Search for the cell housing the specified text and yield its (X, Y) center coordinate. 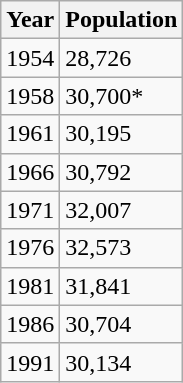
30,195 (122, 134)
32,573 (122, 248)
1954 (30, 58)
1986 (30, 324)
1966 (30, 172)
31,841 (122, 286)
30,134 (122, 362)
30,792 (122, 172)
Population (122, 20)
1981 (30, 286)
1971 (30, 210)
1961 (30, 134)
1976 (30, 248)
30,704 (122, 324)
30,700* (122, 96)
32,007 (122, 210)
1991 (30, 362)
Year (30, 20)
28,726 (122, 58)
1958 (30, 96)
